From the cell containing the given text, extract its center point as [X, Y] coordinate. 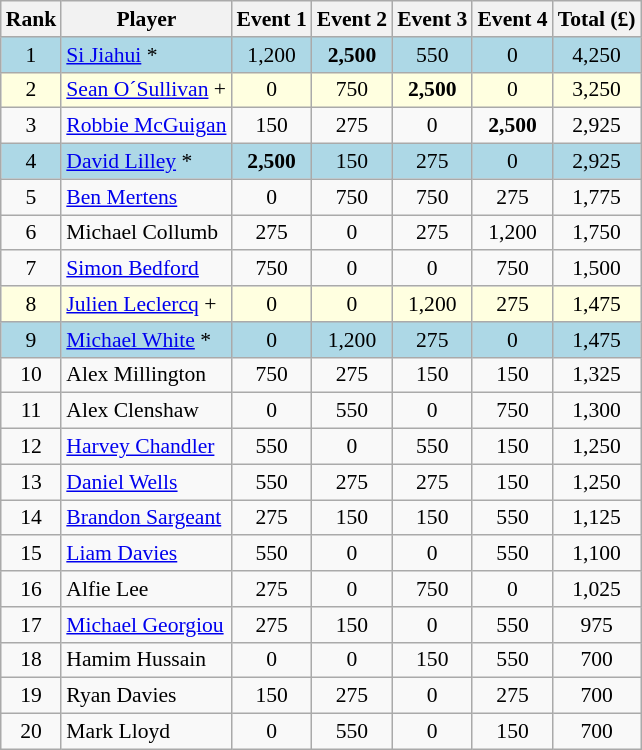
Michael Collumb [146, 233]
1,125 [597, 518]
18 [32, 660]
Harvey Chandler [146, 447]
16 [32, 589]
5 [32, 197]
8 [32, 304]
Simon Bedford [146, 269]
17 [32, 625]
Liam Davies [146, 554]
11 [32, 411]
7 [32, 269]
Sean O´Sullivan + [146, 90]
4 [32, 162]
13 [32, 482]
Julien Leclercq + [146, 304]
Mark Lloyd [146, 732]
3 [32, 126]
4,250 [597, 55]
1,300 [597, 411]
1,025 [597, 589]
Alex Clenshaw [146, 411]
Ryan Davies [146, 696]
2 [32, 90]
1,100 [597, 554]
Event 3 [432, 19]
1,750 [597, 233]
1,325 [597, 375]
Si Jiahui * [146, 55]
14 [32, 518]
20 [32, 732]
10 [32, 375]
975 [597, 625]
Total (£) [597, 19]
1,775 [597, 197]
David Lilley * [146, 162]
19 [32, 696]
Ben Mertens [146, 197]
Hamim Hussain [146, 660]
6 [32, 233]
Michael Georgiou [146, 625]
Rank [32, 19]
Daniel Wells [146, 482]
Alfie Lee [146, 589]
3,250 [597, 90]
Event 1 [271, 19]
9 [32, 340]
Player [146, 19]
12 [32, 447]
Robbie McGuigan [146, 126]
Michael White * [146, 340]
Alex Millington [146, 375]
1,500 [597, 269]
15 [32, 554]
Event 4 [512, 19]
1 [32, 55]
Event 2 [352, 19]
Brandon Sargeant [146, 518]
